Scan for the cell matching the given text and deliver its [X, Y] coordinate at center. 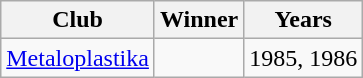
Club [78, 20]
1985, 1986 [304, 58]
Metaloplastika [78, 58]
Winner [198, 20]
Years [304, 20]
